Find where the given text appears and provide that cell's center as [X, Y] coordinate. 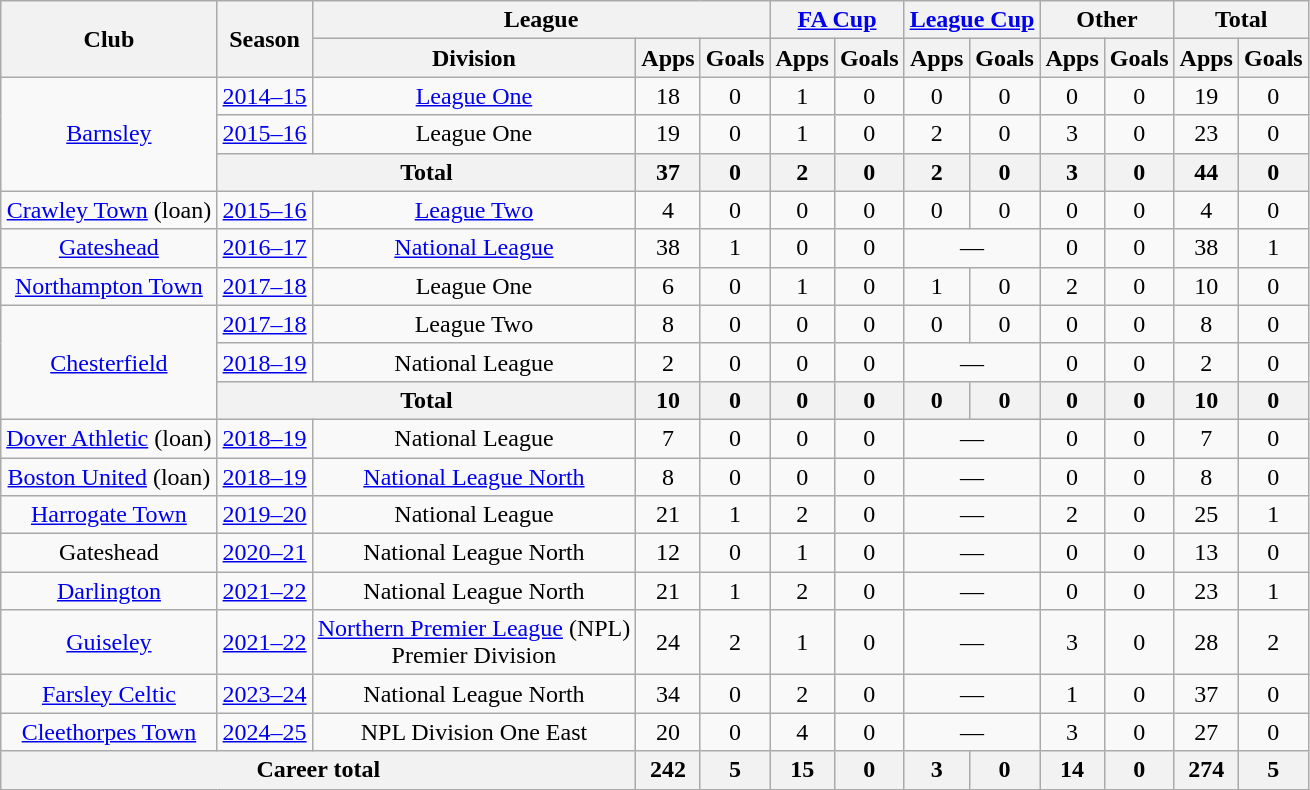
Northern Premier League (NPL)Premier Division [474, 642]
Chesterfield [109, 362]
Season [264, 39]
2023–24 [264, 694]
6 [668, 286]
Harrogate Town [109, 515]
44 [1206, 172]
Guiseley [109, 642]
FA Cup [837, 20]
League Cup [972, 20]
2020–21 [264, 553]
20 [668, 732]
274 [1206, 770]
Boston United (loan) [109, 477]
2016–17 [264, 248]
18 [668, 96]
Cleethorpes Town [109, 732]
Crawley Town (loan) [109, 210]
25 [1206, 515]
Club [109, 39]
24 [668, 642]
13 [1206, 553]
2024–25 [264, 732]
12 [668, 553]
27 [1206, 732]
Barnsley [109, 134]
Darlington [109, 591]
242 [668, 770]
34 [668, 694]
NPL Division One East [474, 732]
Northampton Town [109, 286]
Dover Athletic (loan) [109, 438]
League [541, 20]
14 [1072, 770]
2019–20 [264, 515]
2014–15 [264, 96]
15 [802, 770]
28 [1206, 642]
Farsley Celtic [109, 694]
Career total [318, 770]
Division [474, 58]
Other [1107, 20]
